Return the [x, y] coordinate for the center point of the cell that contains the specified text.  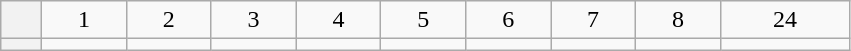
3 [254, 20]
8 [678, 20]
1 [84, 20]
5 [424, 20]
2 [168, 20]
4 [338, 20]
24 [784, 20]
6 [508, 20]
7 [594, 20]
